Locate the cell with the specified text and output its [X, Y] center coordinate. 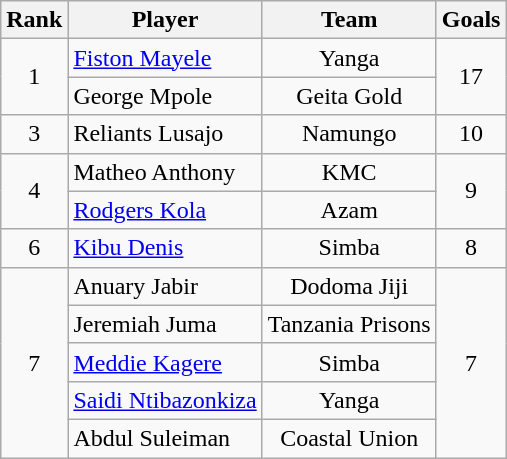
Azam [349, 210]
Rodgers Kola [165, 210]
Fiston Mayele [165, 58]
Goals [471, 20]
Tanzania Prisons [349, 324]
George Mpole [165, 96]
Abdul Suleiman [165, 438]
Dodoma Jiji [349, 286]
Reliants Lusajo [165, 134]
8 [471, 248]
Rank [34, 20]
17 [471, 77]
6 [34, 248]
10 [471, 134]
Meddie Kagere [165, 362]
4 [34, 191]
Namungo [349, 134]
Coastal Union [349, 438]
KMC [349, 172]
Kibu Denis [165, 248]
Player [165, 20]
3 [34, 134]
Anuary Jabir [165, 286]
Team [349, 20]
1 [34, 77]
Matheo Anthony [165, 172]
Jeremiah Juma [165, 324]
Geita Gold [349, 96]
Saidi Ntibazonkiza [165, 400]
9 [471, 191]
